Capture the cell that displays the provided text and extract its (x, y) central coordinate. 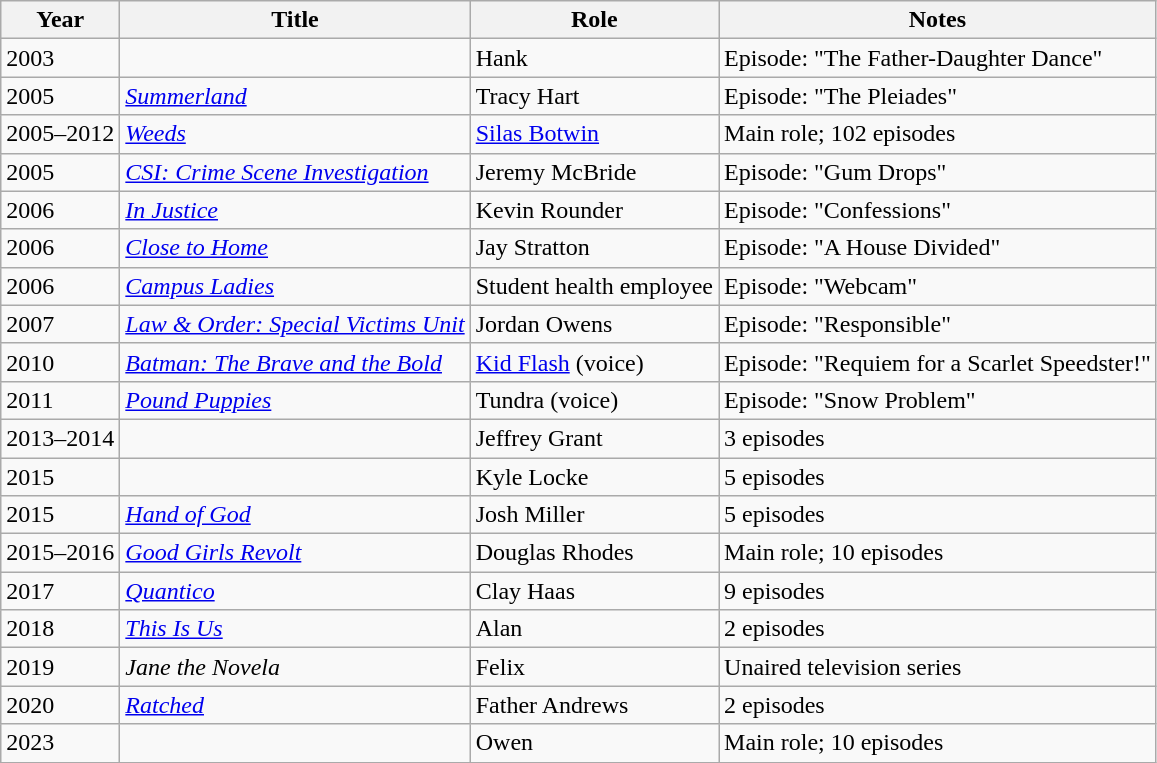
Role (594, 20)
2003 (60, 58)
Episode: "Snow Problem" (938, 400)
Law & Order: Special Victims Unit (295, 324)
Episode: "Responsible" (938, 324)
Kevin Rounder (594, 210)
Batman: The Brave and the Bold (295, 362)
Jay Stratton (594, 248)
Year (60, 20)
Tracy Hart (594, 96)
Unaired television series (938, 667)
Felix (594, 667)
Silas Botwin (594, 134)
Good Girls Revolt (295, 553)
2005–2012 (60, 134)
Jeremy McBride (594, 172)
Close to Home (295, 248)
Hank (594, 58)
Jeffrey Grant (594, 438)
Kid Flash (voice) (594, 362)
Episode: "The Pleiades" (938, 96)
CSI: Crime Scene Investigation (295, 172)
Alan (594, 629)
Hand of God (295, 515)
2011 (60, 400)
Jordan Owens (594, 324)
Episode: "Gum Drops" (938, 172)
Kyle Locke (594, 477)
Douglas Rhodes (594, 553)
In Justice (295, 210)
2019 (60, 667)
Episode: "The Father-Daughter Dance" (938, 58)
2020 (60, 705)
Owen (594, 743)
2023 (60, 743)
Tundra (voice) (594, 400)
Weeds (295, 134)
Student health employee (594, 286)
Episode: "Requiem for a Scarlet Speedster!" (938, 362)
Notes (938, 20)
Pound Puppies (295, 400)
Title (295, 20)
9 episodes (938, 591)
Episode: "A House Divided" (938, 248)
Episode: "Confessions" (938, 210)
Main role; 102 episodes (938, 134)
Clay Haas (594, 591)
Episode: "Webcam" (938, 286)
Summerland (295, 96)
2010 (60, 362)
Ratched (295, 705)
This Is Us (295, 629)
2018 (60, 629)
Father Andrews (594, 705)
Campus Ladies (295, 286)
Jane the Novela (295, 667)
2007 (60, 324)
3 episodes (938, 438)
2013–2014 (60, 438)
Quantico (295, 591)
2017 (60, 591)
2015–2016 (60, 553)
Josh Miller (594, 515)
